Return (x, y) of the center of cell containing provided text 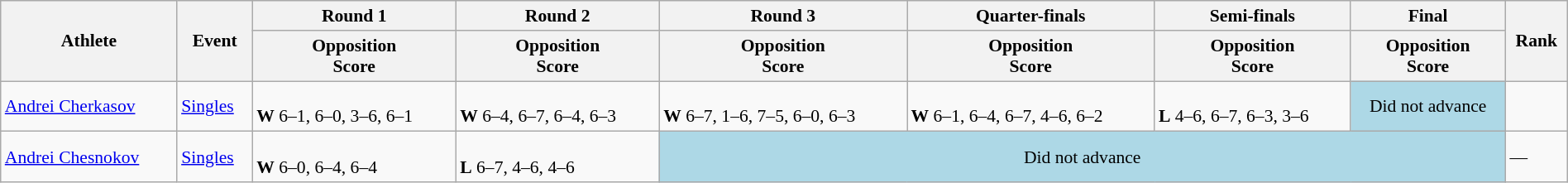
W 6–1, 6–0, 3–6, 6–1 (354, 106)
W 6–1, 6–4, 6–7, 4–6, 6–2 (1030, 106)
W 6–7, 1–6, 7–5, 6–0, 6–3 (782, 106)
Quarter-finals (1030, 16)
Rank (1537, 41)
Athlete (89, 41)
Andrei Cherkasov (89, 106)
L 4–6, 6–7, 6–3, 3–6 (1252, 106)
Andrei Chesnokov (89, 157)
Round 2 (557, 16)
Final (1427, 16)
L 6–7, 4–6, 4–6 (557, 157)
Round 3 (782, 16)
Semi-finals (1252, 16)
Round 1 (354, 16)
W 6–0, 6–4, 6–4 (354, 157)
W 6–4, 6–7, 6–4, 6–3 (557, 106)
Event (215, 41)
— (1537, 157)
